Return [x, y] of the center of cell containing provided text 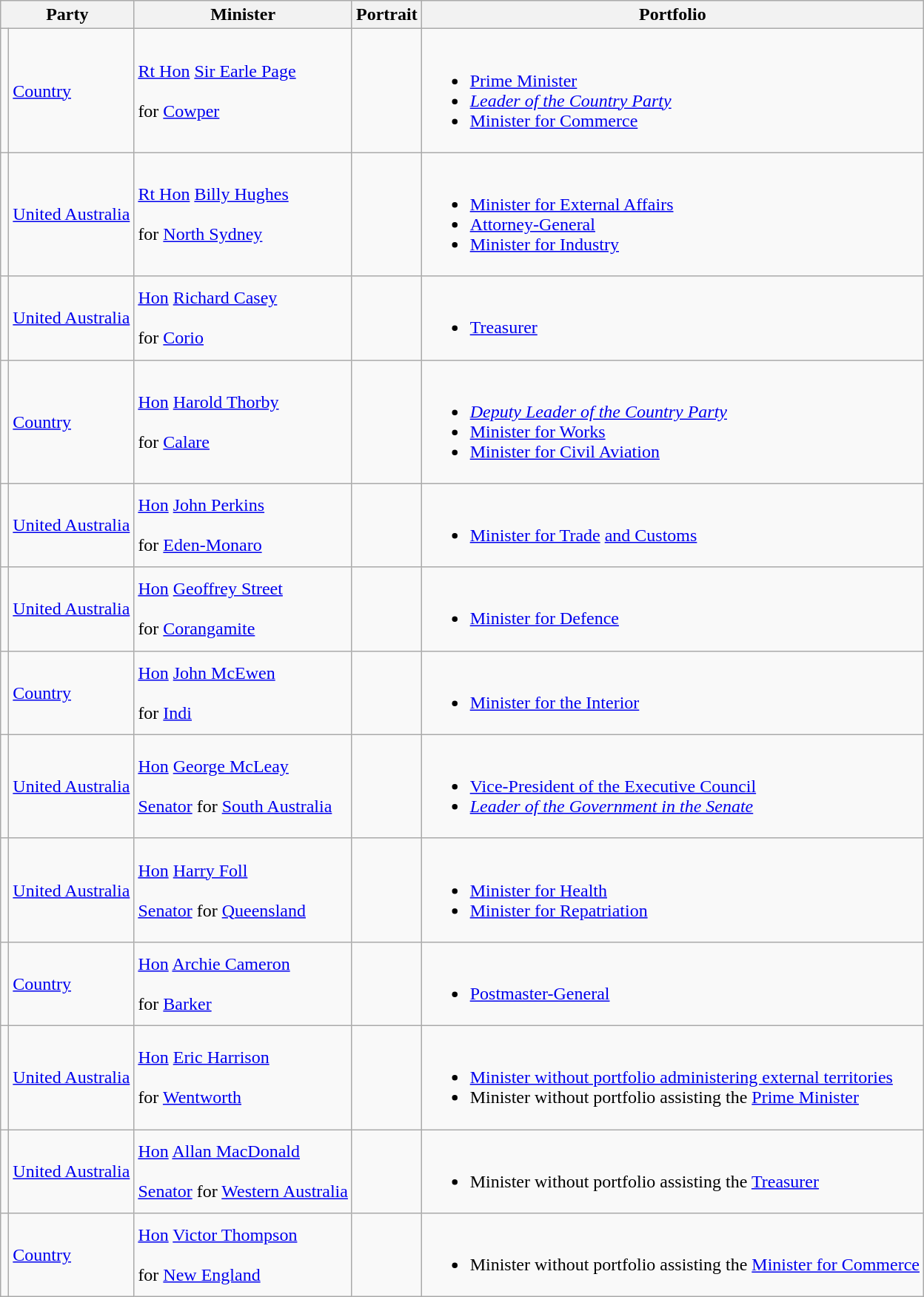
Hon Geoffrey Street for Corangamite [243, 609]
Minister for the Interior [672, 693]
Hon Eric Harrison for Wentworth [243, 1077]
Minister for Defence [672, 609]
Minister without portfolio administering external territoriesMinister without portfolio assisting the Prime Minister [672, 1077]
Treasurer [672, 318]
Minister [243, 15]
Rt Hon Sir Earle Page for Cowper [243, 90]
Deputy Leader of the Country PartyMinister for WorksMinister for Civil Aviation [672, 422]
Hon Harry Foll Senator for Queensland [243, 890]
Minister for Trade and Customs [672, 526]
Vice-President of the Executive CouncilLeader of the Government in the Senate [672, 786]
Portrait [386, 15]
Hon Allan MacDonald Senator for Western Australia [243, 1171]
Hon Archie Cameron for Barker [243, 983]
Hon Harold Thorby for Calare [243, 422]
Party [67, 15]
Hon John Perkins for Eden-Monaro [243, 526]
Prime MinisterLeader of the Country PartyMinister for Commerce [672, 90]
Hon George McLeay Senator for South Australia [243, 786]
Hon John McEwen for Indi [243, 693]
Hon Victor Thompson for New England [243, 1256]
Portfolio [672, 15]
Hon Richard Casey for Corio [243, 318]
Minister for HealthMinister for Repatriation [672, 890]
Minister without portfolio assisting the Treasurer [672, 1171]
Postmaster-General [672, 983]
Minister for External AffairsAttorney-GeneralMinister for Industry [672, 215]
Minister without portfolio assisting the Minister for Commerce [672, 1256]
Rt Hon Billy Hughes for North Sydney [243, 215]
